From the cell containing the given text, extract its center point as [x, y] coordinate. 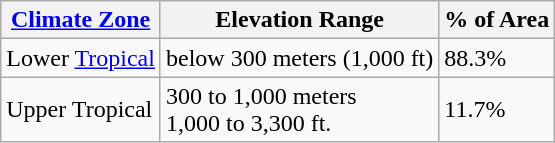
below 300 meters (1,000 ft) [299, 58]
Elevation Range [299, 20]
% of Area [497, 20]
88.3% [497, 58]
Upper Tropical [81, 110]
Climate Zone [81, 20]
Lower Tropical [81, 58]
11.7% [497, 110]
300 to 1,000 meters1,000 to 3,300 ft. [299, 110]
